From the cell containing the given text, extract its center point as (X, Y) coordinate. 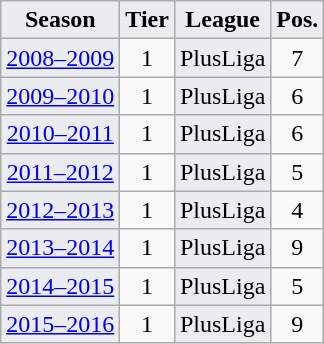
2008–2009 (60, 58)
7 (298, 58)
2015–2016 (60, 324)
Tier (148, 20)
2012–2013 (60, 210)
2009–2010 (60, 96)
2011–2012 (60, 172)
Pos. (298, 20)
4 (298, 210)
2013–2014 (60, 248)
Season (60, 20)
League (222, 20)
2014–2015 (60, 286)
2010–2011 (60, 134)
